Search for the cell housing the specified text and yield its (X, Y) center coordinate. 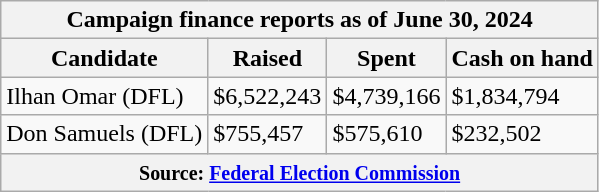
$6,522,243 (268, 96)
Source: Federal Election Commission (300, 172)
Candidate (104, 58)
Ilhan Omar (DFL) (104, 96)
$232,502 (522, 134)
$4,739,166 (386, 96)
$575,610 (386, 134)
Don Samuels (DFL) (104, 134)
Cash on hand (522, 58)
$1,834,794 (522, 96)
Spent (386, 58)
Campaign finance reports as of June 30, 2024 (300, 20)
$755,457 (268, 134)
Raised (268, 58)
